From the cell containing the given text, extract its center point as (x, y) coordinate. 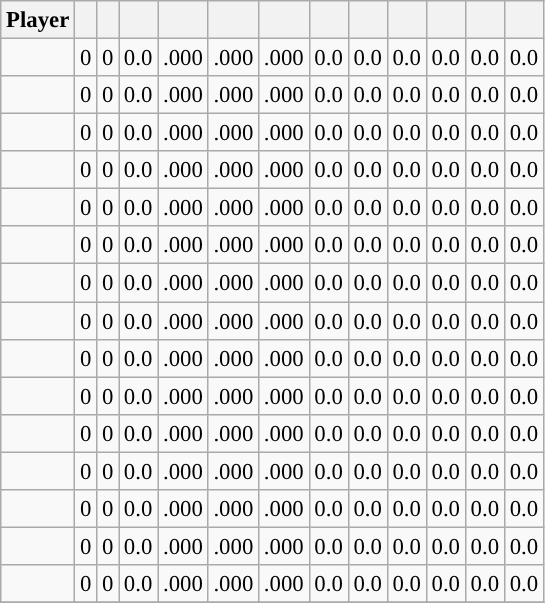
Player (38, 20)
